For the text-containing cell, return its midpoint in (X, Y) coordinate format. 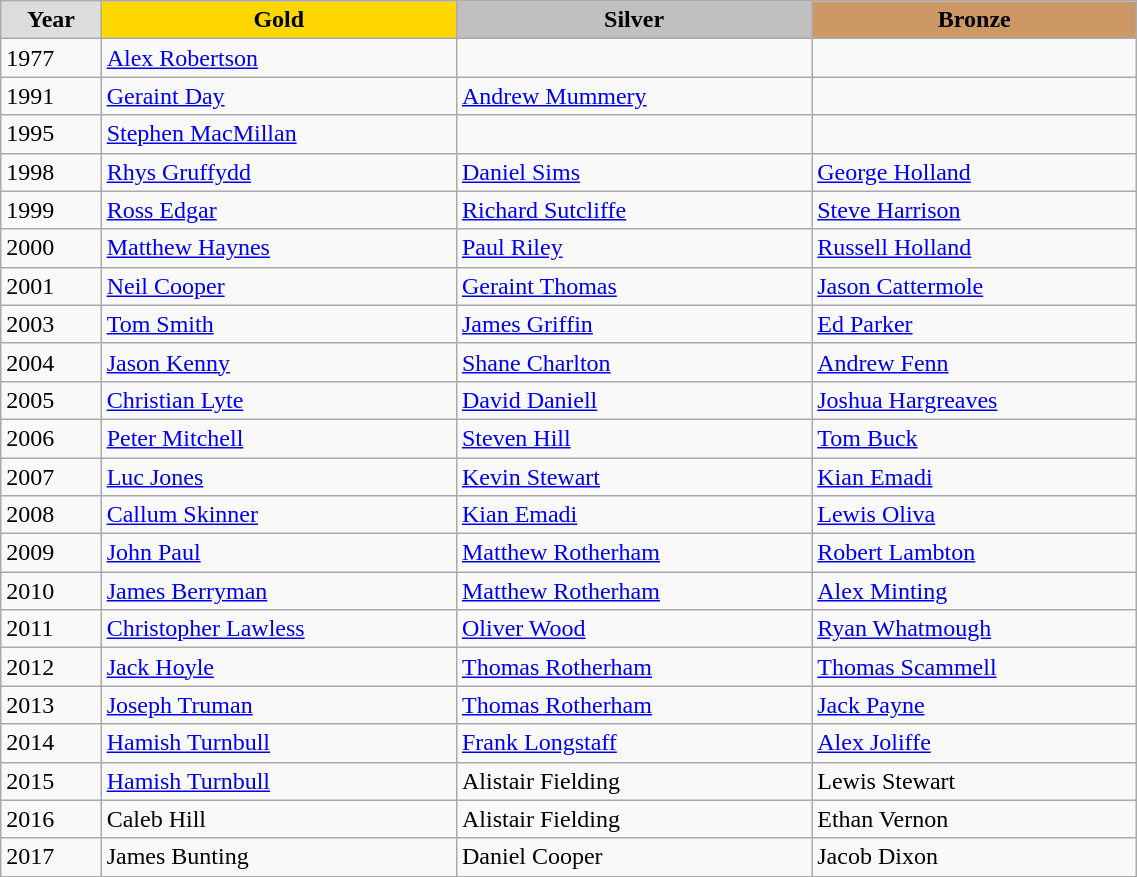
Daniel Sims (634, 172)
Paul Riley (634, 248)
Oliver Wood (634, 629)
Tom Buck (974, 438)
James Bunting (278, 857)
Bronze (974, 20)
1998 (51, 172)
2010 (51, 591)
2008 (51, 515)
George Holland (974, 172)
Tom Smith (278, 324)
James Griffin (634, 324)
2013 (51, 705)
Alex Robertson (278, 58)
David Daniell (634, 400)
Alex Minting (974, 591)
Ethan Vernon (974, 819)
2005 (51, 400)
Jack Payne (974, 705)
Christian Lyte (278, 400)
Lewis Stewart (974, 781)
Russell Holland (974, 248)
Ed Parker (974, 324)
Luc Jones (278, 477)
Caleb Hill (278, 819)
Jason Cattermole (974, 286)
Andrew Fenn (974, 362)
2007 (51, 477)
James Berryman (278, 591)
2011 (51, 629)
2006 (51, 438)
1995 (51, 134)
Peter Mitchell (278, 438)
Christopher Lawless (278, 629)
Shane Charlton (634, 362)
Richard Sutcliffe (634, 210)
Jason Kenny (278, 362)
2003 (51, 324)
1999 (51, 210)
Lewis Oliva (974, 515)
Thomas Scammell (974, 667)
Frank Longstaff (634, 743)
2014 (51, 743)
2004 (51, 362)
Rhys Gruffydd (278, 172)
Stephen MacMillan (278, 134)
2001 (51, 286)
2000 (51, 248)
2016 (51, 819)
1991 (51, 96)
Steve Harrison (974, 210)
John Paul (278, 553)
1977 (51, 58)
2009 (51, 553)
Silver (634, 20)
Ross Edgar (278, 210)
2015 (51, 781)
Kevin Stewart (634, 477)
Geraint Day (278, 96)
Geraint Thomas (634, 286)
Matthew Haynes (278, 248)
Jack Hoyle (278, 667)
Robert Lambton (974, 553)
Gold (278, 20)
Joseph Truman (278, 705)
Neil Cooper (278, 286)
Ryan Whatmough (974, 629)
Steven Hill (634, 438)
Year (51, 20)
Jacob Dixon (974, 857)
Andrew Mummery (634, 96)
2012 (51, 667)
Daniel Cooper (634, 857)
Alex Joliffe (974, 743)
Callum Skinner (278, 515)
2017 (51, 857)
Joshua Hargreaves (974, 400)
